Pinpoint the cell where the given text exists, returning its [X, Y] midpoint coordinate. 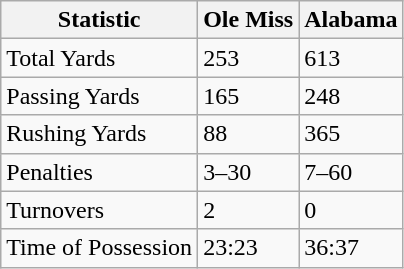
36:37 [351, 248]
365 [351, 134]
88 [248, 134]
Penalties [100, 172]
Alabama [351, 20]
Passing Yards [100, 96]
2 [248, 210]
3–30 [248, 172]
253 [248, 58]
Ole Miss [248, 20]
Turnovers [100, 210]
248 [351, 96]
Rushing Yards [100, 134]
Total Yards [100, 58]
Statistic [100, 20]
7–60 [351, 172]
613 [351, 58]
165 [248, 96]
Time of Possession [100, 248]
0 [351, 210]
23:23 [248, 248]
